Determine the [X, Y] coordinate at the center of the cell enclosing the given text.  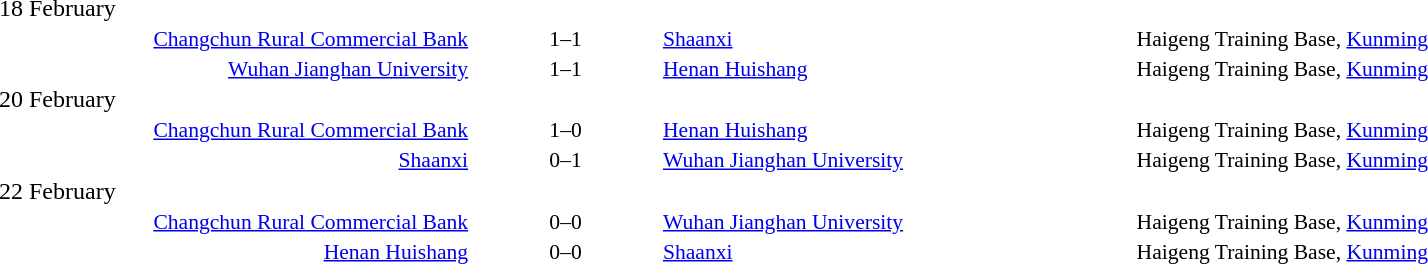
0–0 [566, 222]
1–0 [566, 130]
0–1 [566, 160]
Shaanxi [897, 38]
